Search for the cell housing the specified text and yield its [X, Y] center coordinate. 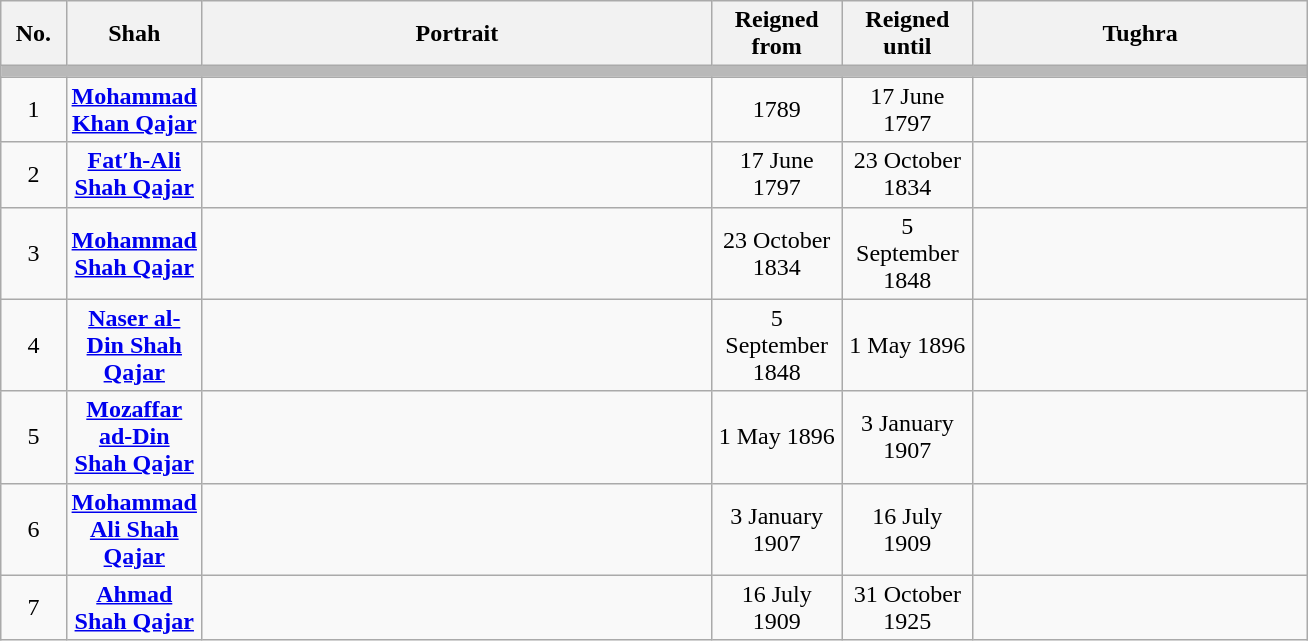
Portrait [456, 34]
1789 [776, 110]
4 [34, 345]
Reigned until [908, 34]
6 [34, 529]
Tughra [1140, 34]
Ahmad Shah Qajar [134, 608]
7 [34, 608]
Mohammad Shah Qajar [134, 253]
Shah [134, 34]
3 [34, 253]
5 [34, 437]
31 October 1925 [908, 608]
1 [34, 110]
Reigned from [776, 34]
Fat′h-Ali Shah Qajar [134, 174]
Naser al-Din Shah Qajar [134, 345]
No. [34, 34]
Mohammad Ali Shah Qajar [134, 529]
Mozaffar ad-Din Shah Qajar [134, 437]
Mohammad Khan Qajar [134, 110]
2 [34, 174]
